From the cell containing the given text, extract its center point as [X, Y] coordinate. 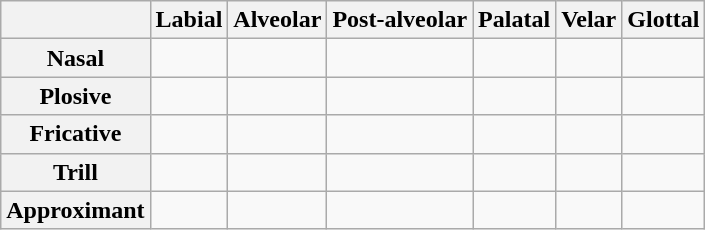
Palatal [514, 20]
Nasal [76, 58]
Alveolar [278, 20]
Labial [189, 20]
Approximant [76, 210]
Glottal [664, 20]
Velar [589, 20]
Fricative [76, 134]
Post-alveolar [400, 20]
Trill [76, 172]
Plosive [76, 96]
